Return the [x, y] coordinate for the center point of the cell that contains the specified text.  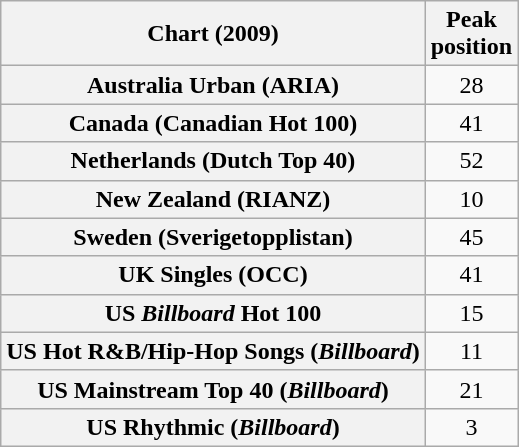
21 [471, 389]
28 [471, 85]
52 [471, 161]
UK Singles (OCC) [213, 275]
Australia Urban (ARIA) [213, 85]
15 [471, 313]
10 [471, 199]
New Zealand (RIANZ) [213, 199]
US Hot R&B/Hip-Hop Songs (Billboard) [213, 351]
US Rhythmic (Billboard) [213, 427]
US Mainstream Top 40 (Billboard) [213, 389]
11 [471, 351]
Canada (Canadian Hot 100) [213, 123]
45 [471, 237]
US Billboard Hot 100 [213, 313]
Chart (2009) [213, 34]
Peakposition [471, 34]
3 [471, 427]
Sweden (Sverigetopplistan) [213, 237]
Netherlands (Dutch Top 40) [213, 161]
